Provide the (x, y) coordinate of the cell's center where the given text is located.  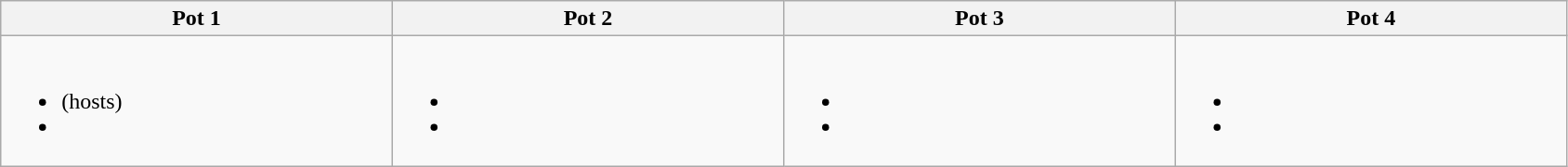
Pot 2 (587, 19)
Pot 3 (979, 19)
(hosts) (197, 101)
Pot 1 (197, 19)
Pot 4 (1371, 19)
